For the text-containing cell, return its midpoint in [X, Y] coordinate format. 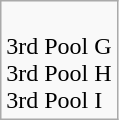
3rd Pool G 3rd Pool H 3rd Pool I [59, 60]
